Output the [x, y] coordinate of the center of the cell containing the given text.  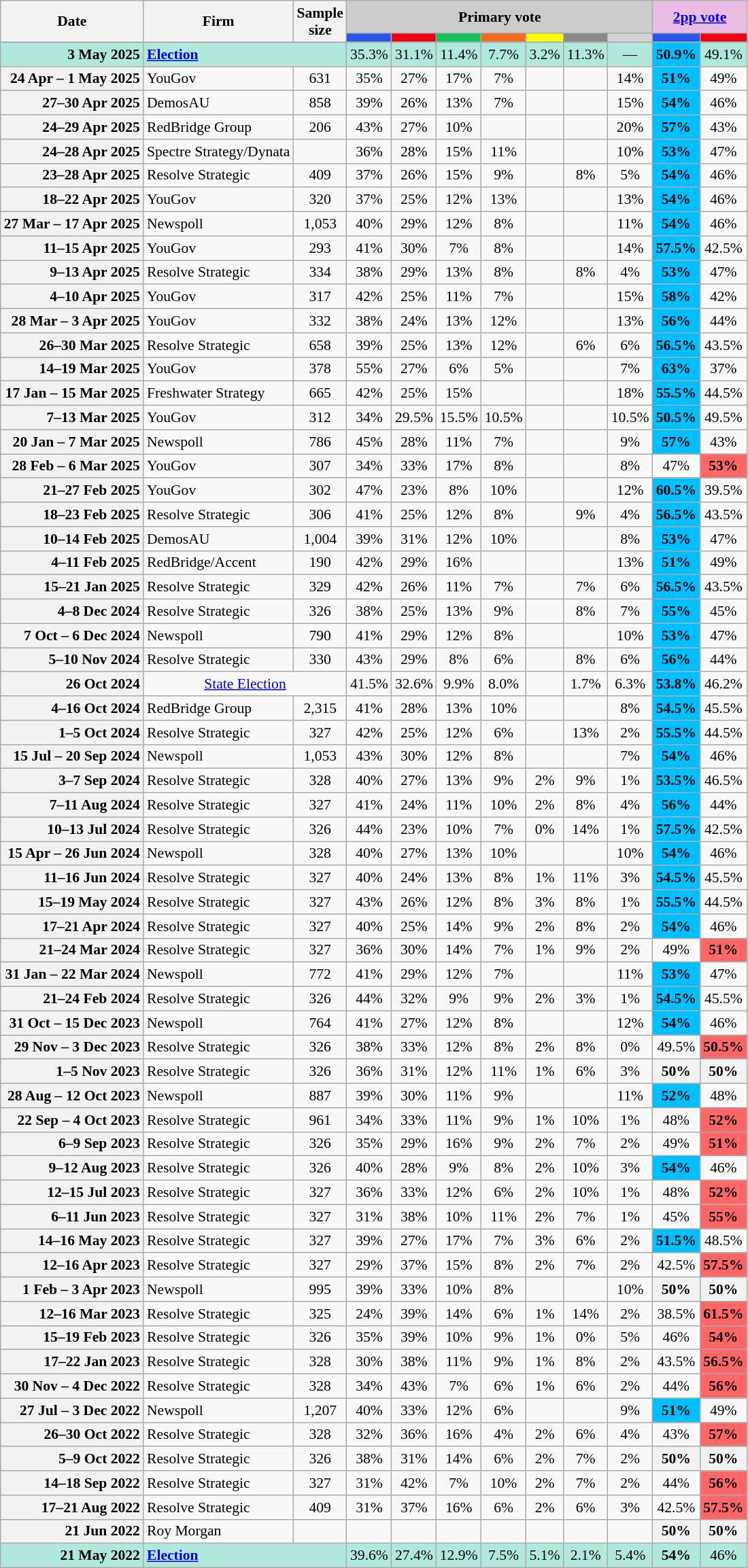
46.5% [724, 781]
3 May 2025 [72, 54]
32.6% [414, 684]
1.7% [586, 684]
22 Sep – 4 Oct 2023 [72, 1120]
11–15 Apr 2025 [72, 248]
14–18 Sep 2022 [72, 1483]
1–5 Nov 2023 [72, 1072]
21–24 Feb 2024 [72, 999]
Date [72, 22]
887 [320, 1096]
53.8% [676, 684]
320 [320, 200]
20 Jan – 7 Mar 2025 [72, 442]
3.2% [545, 54]
4–8 Dec 2024 [72, 612]
29 Nov – 3 Dec 2023 [72, 1047]
20% [630, 127]
15–19 Feb 2023 [72, 1338]
206 [320, 127]
51.5% [676, 1241]
21–24 Mar 2024 [72, 950]
46.2% [724, 684]
15 Jul – 20 Sep 2024 [72, 756]
Freshwater Strategy [219, 394]
15.5% [459, 418]
665 [320, 394]
17 Jan – 15 Mar 2025 [72, 394]
15–19 May 2024 [72, 902]
995 [320, 1289]
29.5% [414, 418]
27 Jul – 3 Dec 2022 [72, 1410]
Samplesize [320, 22]
5.4% [630, 1556]
31 Oct – 15 Dec 2023 [72, 1023]
17–21 Apr 2024 [72, 926]
772 [320, 975]
31.1% [414, 54]
Firm [219, 22]
24 Apr – 1 May 2025 [72, 79]
858 [320, 103]
23–28 Apr 2025 [72, 175]
293 [320, 248]
330 [320, 660]
— [630, 54]
39.6% [369, 1556]
12–16 Apr 2023 [72, 1266]
38.5% [676, 1314]
Primary vote [500, 17]
49.1% [724, 54]
63% [676, 369]
27 Mar – 17 Apr 2025 [72, 224]
5–9 Oct 2022 [72, 1459]
28 Mar – 3 Apr 2025 [72, 321]
6–9 Sep 2023 [72, 1144]
17–21 Aug 2022 [72, 1508]
658 [320, 345]
21 Jun 2022 [72, 1531]
307 [320, 466]
7–13 Mar 2025 [72, 418]
8.0% [504, 684]
961 [320, 1120]
39.5% [724, 491]
10–14 Feb 2025 [72, 539]
21–27 Feb 2025 [72, 491]
11.4% [459, 54]
4–10 Apr 2025 [72, 297]
378 [320, 369]
2pp vote [700, 17]
27.4% [414, 1556]
26–30 Mar 2025 [72, 345]
1,207 [320, 1410]
6–11 Jun 2023 [72, 1217]
14–19 Mar 2025 [72, 369]
190 [320, 563]
12–16 Mar 2023 [72, 1314]
41.5% [369, 684]
50.9% [676, 54]
28 Feb – 6 Mar 2025 [72, 466]
9–13 Apr 2025 [72, 273]
11–16 Jun 2024 [72, 878]
58% [676, 297]
26 Oct 2024 [72, 684]
31 Jan – 22 Mar 2024 [72, 975]
10–13 Jul 2024 [72, 829]
15 Apr – 26 Jun 2024 [72, 854]
12.9% [459, 1556]
Spectre Strategy/Dynata [219, 152]
5.1% [545, 1556]
53.5% [676, 781]
786 [320, 442]
312 [320, 418]
27–30 Apr 2025 [72, 103]
15–21 Jan 2025 [72, 587]
12–15 Jul 2023 [72, 1193]
2.1% [586, 1556]
5–10 Nov 2024 [72, 660]
631 [320, 79]
61.5% [724, 1314]
764 [320, 1023]
24–29 Apr 2025 [72, 127]
28 Aug – 12 Oct 2023 [72, 1096]
State Election [245, 684]
RedBridge/Accent [219, 563]
11.3% [586, 54]
7.7% [504, 54]
302 [320, 491]
1–5 Oct 2024 [72, 733]
14–16 May 2023 [72, 1241]
24–28 Apr 2025 [72, 152]
7.5% [504, 1556]
21 May 2022 [72, 1556]
18–22 Apr 2025 [72, 200]
26–30 Oct 2022 [72, 1435]
4–16 Oct 2024 [72, 708]
9.9% [459, 684]
3–7 Sep 2024 [72, 781]
9–12 Aug 2023 [72, 1168]
17–22 Jan 2023 [72, 1362]
329 [320, 587]
306 [320, 515]
4–11 Feb 2025 [72, 563]
334 [320, 273]
35.3% [369, 54]
60.5% [676, 491]
2,315 [320, 708]
317 [320, 297]
332 [320, 321]
7–11 Aug 2024 [72, 805]
6.3% [630, 684]
325 [320, 1314]
Roy Morgan [219, 1531]
7 Oct – 6 Dec 2024 [72, 635]
18% [630, 394]
1,004 [320, 539]
48.5% [724, 1241]
18–23 Feb 2025 [72, 515]
30 Nov – 4 Dec 2022 [72, 1387]
1 Feb – 3 Apr 2023 [72, 1289]
790 [320, 635]
